Return the (x, y) coordinate for the center point of the cell that contains the specified text.  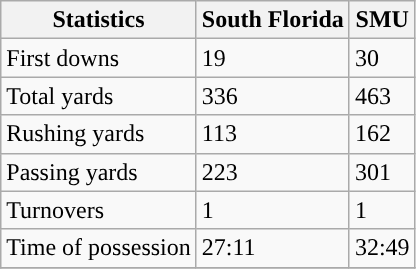
Turnovers (99, 210)
Rushing yards (99, 134)
301 (382, 172)
First downs (99, 58)
113 (272, 134)
South Florida (272, 20)
Total yards (99, 96)
Statistics (99, 20)
27:11 (272, 248)
223 (272, 172)
SMU (382, 20)
Passing yards (99, 172)
463 (382, 96)
30 (382, 58)
336 (272, 96)
19 (272, 58)
Time of possession (99, 248)
32:49 (382, 248)
162 (382, 134)
